Determine the [x, y] coordinate at the center of the cell enclosing the given text.  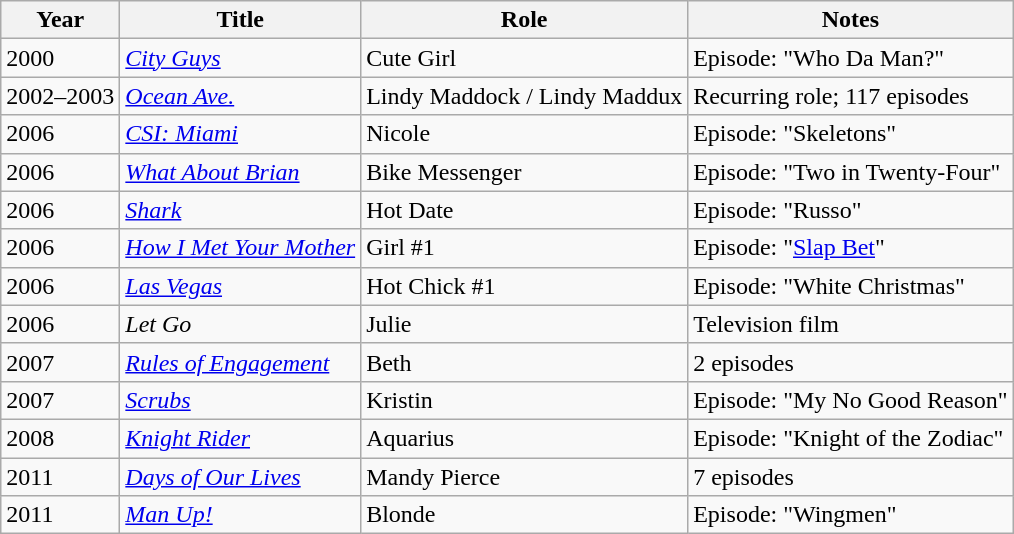
Scrubs [240, 400]
What About Brian [240, 172]
Episode: "Wingmen" [850, 515]
Episode: "My No Good Reason" [850, 400]
Episode: "Knight of the Zodiac" [850, 438]
Hot Chick #1 [524, 286]
Girl #1 [524, 248]
Nicole [524, 134]
2000 [60, 58]
7 episodes [850, 477]
Bike Messenger [524, 172]
Episode: "Skeletons" [850, 134]
Television film [850, 324]
How I Met Your Mother [240, 248]
2002–2003 [60, 96]
Year [60, 20]
Blonde [524, 515]
Let Go [240, 324]
Episode: "Slap Bet" [850, 248]
2008 [60, 438]
City Guys [240, 58]
Notes [850, 20]
Days of Our Lives [240, 477]
Lindy Maddock / Lindy Maddux [524, 96]
Episode: "Two in Twenty-Four" [850, 172]
Aquarius [524, 438]
Ocean Ave. [240, 96]
Episode: "White Christmas" [850, 286]
CSI: Miami [240, 134]
2 episodes [850, 362]
Beth [524, 362]
Episode: "Russo" [850, 210]
Mandy Pierce [524, 477]
Role [524, 20]
Title [240, 20]
Episode: "Who Da Man?" [850, 58]
Knight Rider [240, 438]
Las Vegas [240, 286]
Kristin [524, 400]
Hot Date [524, 210]
Rules of Engagement [240, 362]
Recurring role; 117 episodes [850, 96]
Cute Girl [524, 58]
Man Up! [240, 515]
Shark [240, 210]
Julie [524, 324]
